Locate the cell with the specified text and output its (X, Y) center coordinate. 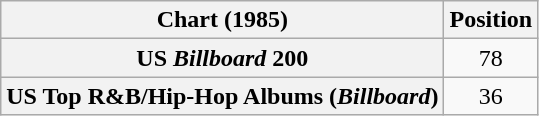
36 (491, 96)
Position (491, 20)
US Billboard 200 (222, 58)
US Top R&B/Hip-Hop Albums (Billboard) (222, 96)
Chart (1985) (222, 20)
78 (491, 58)
